Capture the cell that displays the provided text and extract its [X, Y] central coordinate. 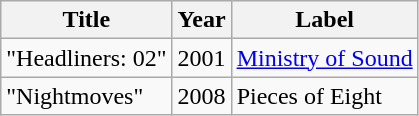
Label [324, 20]
"Headliners: 02" [86, 58]
"Nightmoves" [86, 96]
2008 [202, 96]
Pieces of Eight [324, 96]
2001 [202, 58]
Year [202, 20]
Ministry of Sound [324, 58]
Title [86, 20]
